From the cell containing the given text, extract its center point as [x, y] coordinate. 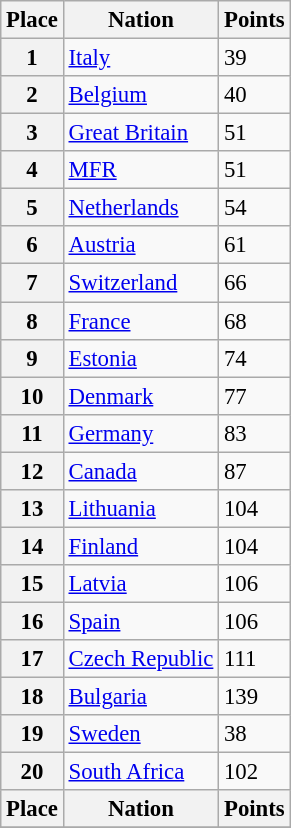
Latvia [140, 584]
111 [254, 659]
54 [254, 208]
68 [254, 321]
9 [32, 358]
1 [32, 58]
14 [32, 546]
Netherlands [140, 208]
38 [254, 734]
16 [32, 621]
10 [32, 396]
12 [32, 471]
102 [254, 772]
15 [32, 584]
87 [254, 471]
77 [254, 396]
40 [254, 95]
5 [32, 208]
4 [32, 170]
39 [254, 58]
France [140, 321]
Italy [140, 58]
3 [32, 133]
South Africa [140, 772]
Sweden [140, 734]
19 [32, 734]
74 [254, 358]
Denmark [140, 396]
Finland [140, 546]
6 [32, 245]
Austria [140, 245]
13 [32, 509]
61 [254, 245]
Germany [140, 433]
18 [32, 697]
Great Britain [140, 133]
Czech Republic [140, 659]
Lithuania [140, 509]
139 [254, 697]
Spain [140, 621]
17 [32, 659]
8 [32, 321]
7 [32, 283]
20 [32, 772]
Bulgaria [140, 697]
11 [32, 433]
Canada [140, 471]
MFR [140, 170]
66 [254, 283]
Switzerland [140, 283]
Estonia [140, 358]
2 [32, 95]
Belgium [140, 95]
83 [254, 433]
